Detect which cell encompasses the target text, then output its [X, Y] center coordinate. 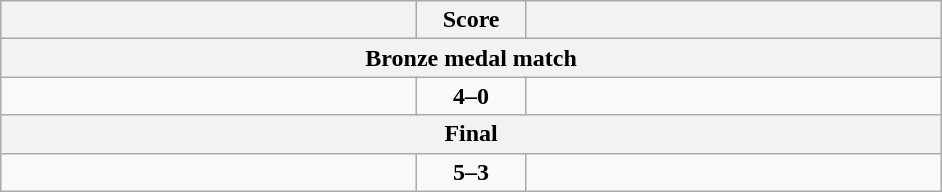
5–3 [472, 172]
Final [472, 134]
4–0 [472, 96]
Bronze medal match [472, 58]
Score [472, 20]
